Return (X, Y) of the center of cell containing provided text 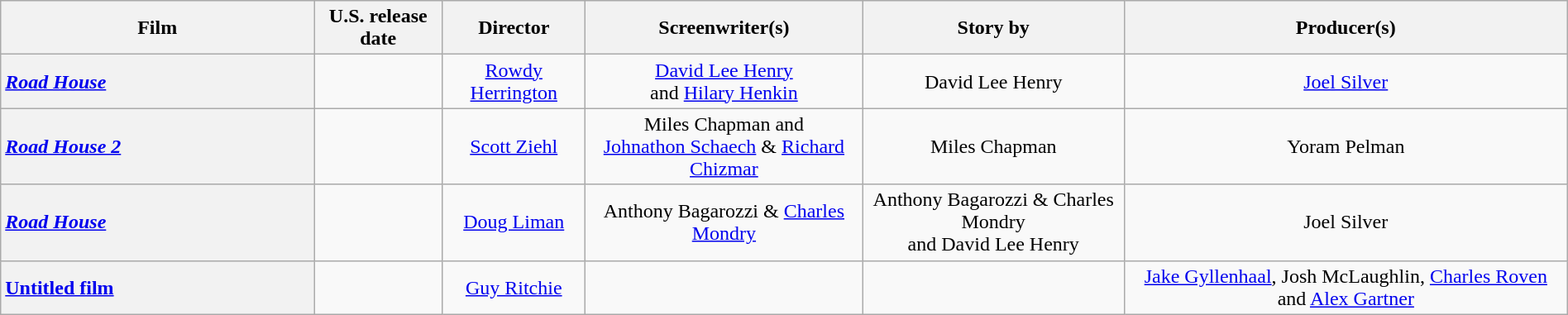
Scott Ziehl (514, 146)
Anthony Bagarozzi & Charles Mondry and David Lee Henry (993, 222)
U.S. release date (379, 28)
Director (514, 28)
Screenwriter(s) (724, 28)
Producer(s) (1346, 28)
David Lee Henry and Hilary Henkin (724, 81)
Story by (993, 28)
Miles Chapman and Johnathon Schaech & Richard Chizmar (724, 146)
Doug Liman (514, 222)
Untitled film (157, 288)
Guy Ritchie (514, 288)
Miles Chapman (993, 146)
Rowdy Herrington (514, 81)
Jake Gyllenhaal, Josh McLaughlin, Charles Roven and Alex Gartner (1346, 288)
Yoram Pelman (1346, 146)
Road House 2 (157, 146)
Anthony Bagarozzi & Charles Mondry (724, 222)
Film (157, 28)
David Lee Henry (993, 81)
